From the cell containing the given text, extract its center point as [x, y] coordinate. 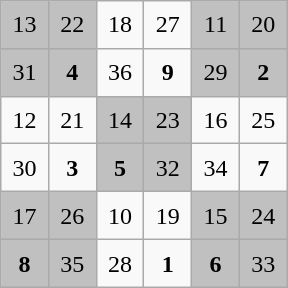
21 [72, 120]
14 [120, 120]
10 [120, 216]
13 [25, 25]
9 [168, 72]
28 [120, 263]
32 [168, 168]
1 [168, 263]
12 [25, 120]
7 [263, 168]
17 [25, 216]
24 [263, 216]
15 [216, 216]
2 [263, 72]
22 [72, 25]
35 [72, 263]
33 [263, 263]
11 [216, 25]
18 [120, 25]
16 [216, 120]
5 [120, 168]
26 [72, 216]
29 [216, 72]
27 [168, 25]
19 [168, 216]
4 [72, 72]
23 [168, 120]
20 [263, 25]
3 [72, 168]
6 [216, 263]
31 [25, 72]
25 [263, 120]
30 [25, 168]
34 [216, 168]
8 [25, 263]
36 [120, 72]
